Output the (x, y) coordinate of the center of the cell containing the given text.  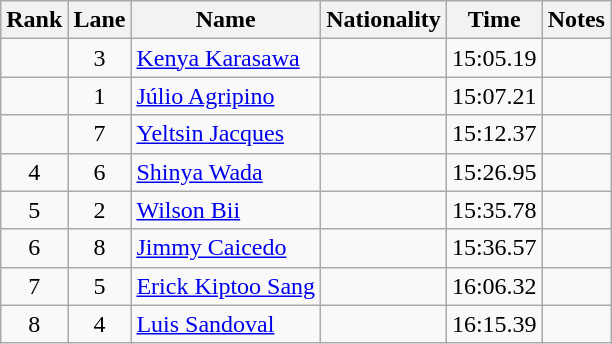
15:36.57 (494, 248)
16:06.32 (494, 286)
Luis Sandoval (226, 324)
Nationality (384, 20)
15:07.21 (494, 96)
Jimmy Caicedo (226, 248)
15:05.19 (494, 58)
16:15.39 (494, 324)
Júlio Agripino (226, 96)
Time (494, 20)
15:26.95 (494, 172)
Name (226, 20)
2 (100, 210)
Erick Kiptoo Sang (226, 286)
Lane (100, 20)
Shinya Wada (226, 172)
Kenya Karasawa (226, 58)
Yeltsin Jacques (226, 134)
Notes (576, 20)
Wilson Bii (226, 210)
Rank (34, 20)
15:12.37 (494, 134)
3 (100, 58)
1 (100, 96)
15:35.78 (494, 210)
